Output the (X, Y) coordinate of the center of the cell containing the given text.  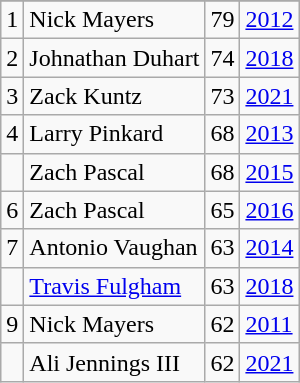
2 (12, 58)
Zack Kuntz (114, 96)
4 (12, 134)
2013 (270, 134)
65 (222, 210)
1 (12, 20)
6 (12, 210)
2012 (270, 20)
Johnathan Duhart (114, 58)
Antonio Vaughan (114, 248)
Travis Fulgham (114, 286)
3 (12, 96)
2014 (270, 248)
79 (222, 20)
2016 (270, 210)
7 (12, 248)
73 (222, 96)
2015 (270, 172)
9 (12, 324)
Ali Jennings III (114, 362)
2011 (270, 324)
74 (222, 58)
Larry Pinkard (114, 134)
